Provide the [x, y] coordinate of the cell's center where the given text is located.  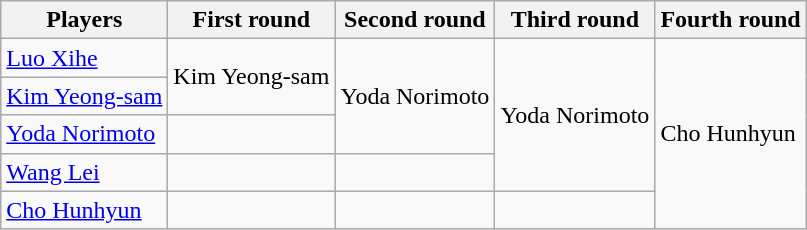
Wang Lei [84, 172]
Players [84, 20]
Luo Xihe [84, 58]
Fourth round [730, 20]
First round [252, 20]
Third round [575, 20]
Second round [415, 20]
